Output the (x, y) coordinate of the center of the cell containing the given text.  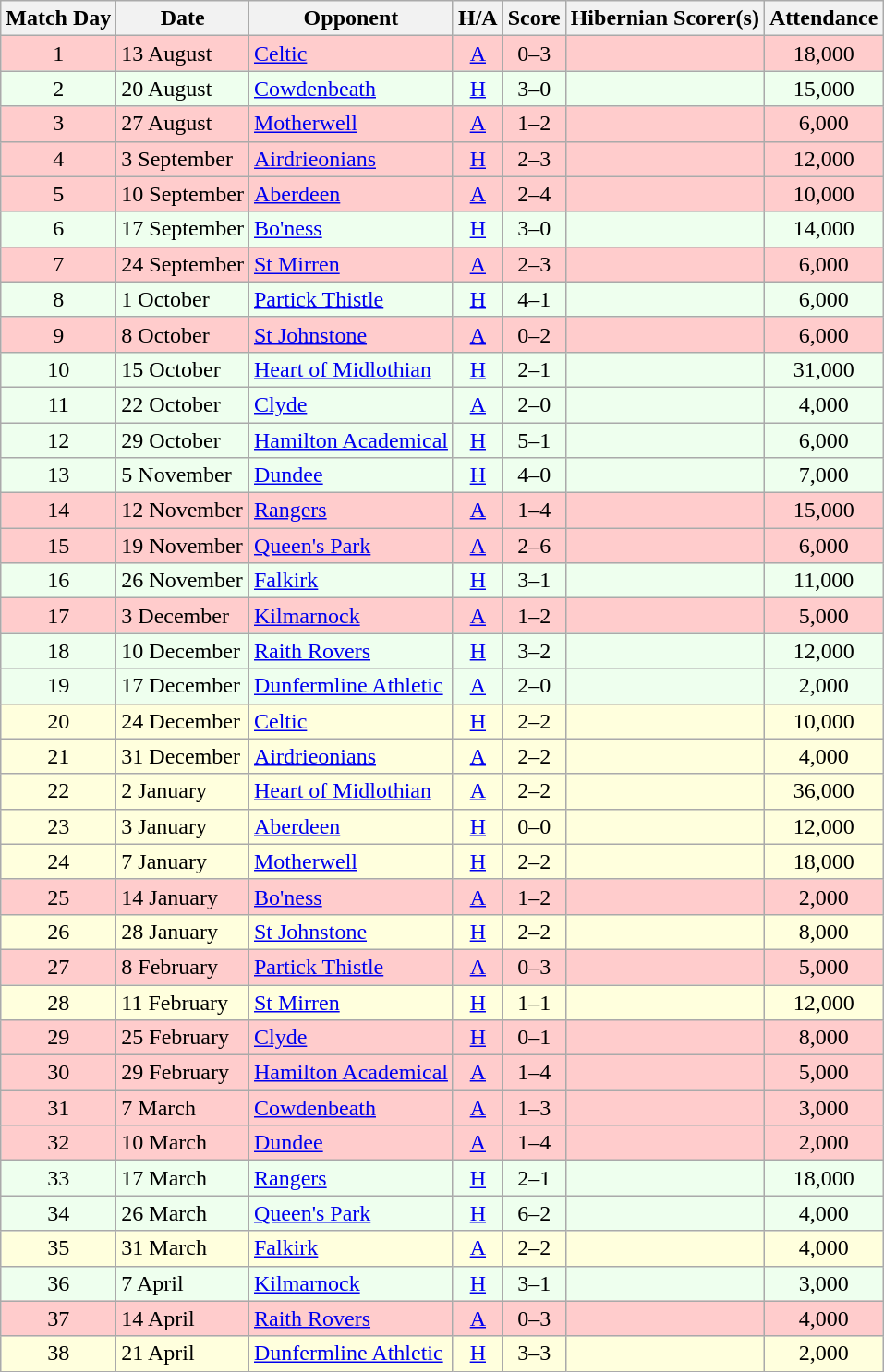
0–2 (534, 334)
12 (59, 440)
3–2 (534, 651)
26 (59, 932)
2–6 (534, 546)
7 January (183, 861)
5–1 (534, 440)
10 December (183, 651)
17 (59, 616)
25 (59, 897)
31 March (183, 1248)
17 March (183, 1178)
3 December (183, 616)
37 (59, 1318)
17 December (183, 686)
8 October (183, 334)
2 January (183, 791)
30 (59, 1073)
27 (59, 967)
1 (59, 54)
14,000 (823, 229)
24 (59, 861)
Score (534, 18)
31 December (183, 756)
36,000 (823, 791)
31 (59, 1108)
0–1 (534, 1038)
28 January (183, 932)
1–3 (534, 1108)
25 February (183, 1038)
3 January (183, 826)
5 November (183, 475)
Opponent (351, 18)
15 (59, 546)
4–1 (534, 299)
14 (59, 511)
8 (59, 299)
15 October (183, 369)
2 (59, 89)
27 August (183, 124)
9 (59, 334)
11,000 (823, 581)
7,000 (823, 475)
23 (59, 826)
16 (59, 581)
22 (59, 791)
18 (59, 651)
26 November (183, 581)
Attendance (823, 18)
28 (59, 1002)
32 (59, 1143)
38 (59, 1354)
10 September (183, 194)
13 August (183, 54)
Match Day (59, 18)
2–4 (534, 194)
22 October (183, 404)
20 (59, 721)
5 (59, 194)
33 (59, 1178)
1 October (183, 299)
24 September (183, 264)
36 (59, 1283)
11 February (183, 1002)
14 April (183, 1318)
29 (59, 1038)
Date (183, 18)
4 (59, 159)
13 (59, 475)
26 March (183, 1213)
Hibernian Scorer(s) (665, 18)
20 August (183, 89)
19 (59, 686)
24 December (183, 721)
3 (59, 124)
34 (59, 1213)
7 March (183, 1108)
19 November (183, 546)
31,000 (823, 369)
17 September (183, 229)
3 September (183, 159)
10 March (183, 1143)
12 November (183, 511)
21 (59, 756)
10 (59, 369)
29 February (183, 1073)
35 (59, 1248)
6–2 (534, 1213)
8 February (183, 967)
21 April (183, 1354)
6 (59, 229)
7 April (183, 1283)
0–0 (534, 826)
3–3 (534, 1354)
11 (59, 404)
4–0 (534, 475)
7 (59, 264)
H/A (478, 18)
29 October (183, 440)
14 January (183, 897)
1–1 (534, 1002)
